Locate the cell with the specified text and output its [X, Y] center coordinate. 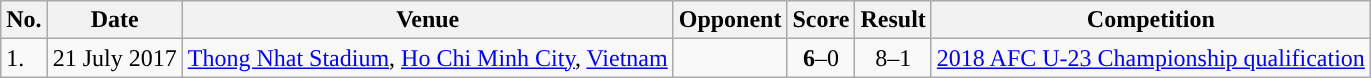
6–0 [821, 58]
Score [821, 20]
1. [24, 58]
No. [24, 20]
Competition [1150, 20]
Date [114, 20]
Thong Nhat Stadium, Ho Chi Minh City, Vietnam [428, 58]
Opponent [730, 20]
8–1 [893, 58]
Venue [428, 20]
21 July 2017 [114, 58]
Result [893, 20]
2018 AFC U-23 Championship qualification [1150, 58]
